For the text-containing cell, return its midpoint in [x, y] coordinate format. 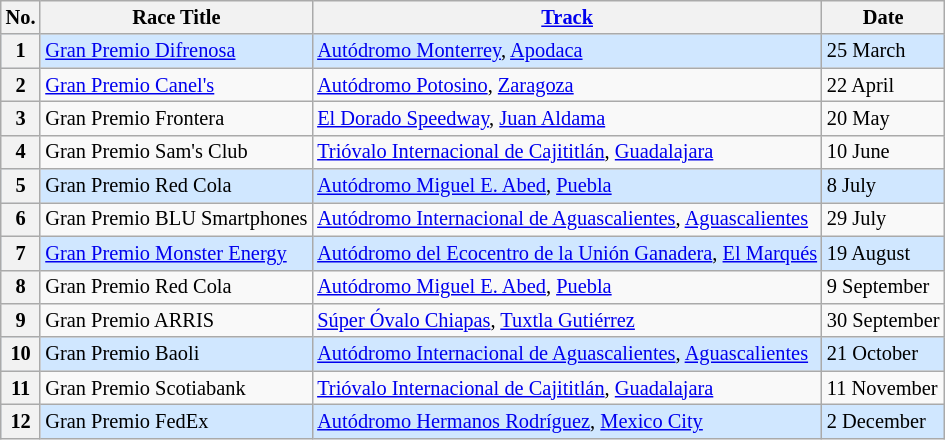
6 [21, 219]
5 [21, 186]
Gran Premio Monster Energy [176, 253]
21 October [883, 354]
Gran Premio Baoli [176, 354]
Track [567, 17]
Autódromo Potosino, Zaragoza [567, 85]
Date [883, 17]
12 [21, 421]
Gran Premio Frontera [176, 118]
2 [21, 85]
Gran Premio BLU Smartphones [176, 219]
8 July [883, 186]
7 [21, 253]
10 June [883, 152]
El Dorado Speedway, Juan Aldama [567, 118]
3 [21, 118]
Gran Premio FedEx [176, 421]
30 September [883, 320]
10 [21, 354]
Autódromo Hermanos Rodríguez, Mexico City [567, 421]
Súper Óvalo Chiapas, Tuxtla Gutiérrez [567, 320]
9 [21, 320]
Gran Premio Scotiabank [176, 388]
20 May [883, 118]
11 [21, 388]
1 [21, 51]
8 [21, 287]
22 April [883, 85]
19 August [883, 253]
2 December [883, 421]
Gran Premio Sam's Club [176, 152]
4 [21, 152]
Race Title [176, 17]
No. [21, 17]
9 September [883, 287]
29 July [883, 219]
Gran Premio ARRIS [176, 320]
25 March [883, 51]
Gran Premio Difrenosa [176, 51]
Gran Premio Canel's [176, 85]
Autódromo Monterrey, Apodaca [567, 51]
11 November [883, 388]
Autódromo del Ecocentro de la Unión Ganadera, El Marqués [567, 253]
